From the cell containing the given text, extract its center point as (x, y) coordinate. 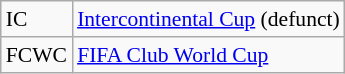
Intercontinental Cup (defunct) (208, 19)
FIFA Club World Cup (208, 55)
FCWC (36, 55)
IC (36, 19)
